Determine the [x, y] coordinate at the center of the cell enclosing the given text.  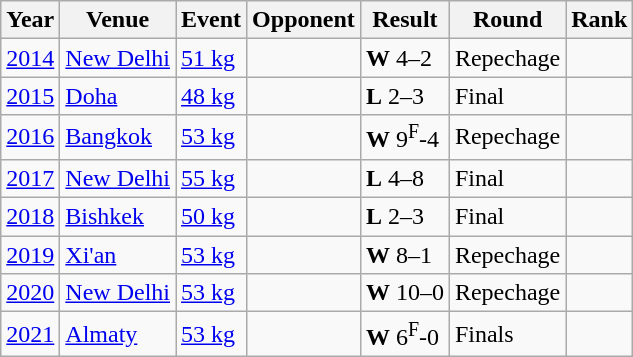
Round [507, 20]
Finals [507, 334]
W 9F-4 [404, 138]
Year [30, 20]
W 4–2 [404, 58]
50 kg [212, 217]
W 10–0 [404, 293]
Almaty [118, 334]
2018 [30, 217]
Doha [118, 96]
51 kg [212, 58]
Venue [118, 20]
55 kg [212, 178]
L 4–8 [404, 178]
2017 [30, 178]
W 6F-0 [404, 334]
Event [212, 20]
Result [404, 20]
Opponent [304, 20]
2015 [30, 96]
Rank [600, 20]
W 8–1 [404, 255]
2020 [30, 293]
2014 [30, 58]
2016 [30, 138]
Xi'an [118, 255]
2021 [30, 334]
2019 [30, 255]
Bishkek [118, 217]
Bangkok [118, 138]
48 kg [212, 96]
